Locate the cell with the specified text and output its (X, Y) center coordinate. 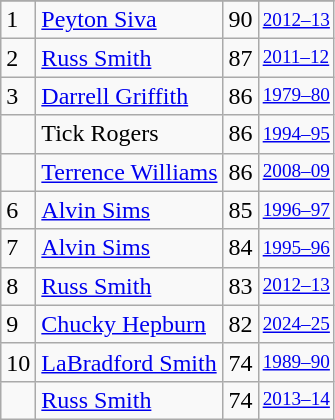
Tick Rogers (130, 134)
1 (18, 20)
Terrence Williams (130, 172)
1996–97 (296, 210)
90 (240, 20)
Chucky Hepburn (130, 324)
Darrell Griffith (130, 96)
3 (18, 96)
87 (240, 58)
1979–80 (296, 96)
2013–14 (296, 400)
10 (18, 362)
1994–95 (296, 134)
83 (240, 286)
2 (18, 58)
LaBradford Smith (130, 362)
Peyton Siva (130, 20)
2011–12 (296, 58)
9 (18, 324)
84 (240, 248)
2024–25 (296, 324)
1989–90 (296, 362)
82 (240, 324)
2008–09 (296, 172)
1995–96 (296, 248)
8 (18, 286)
7 (18, 248)
85 (240, 210)
6 (18, 210)
